Extract the [x, y] coordinate from the center of the cell holding the provided text.  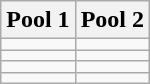
Pool 2 [112, 20]
Pool 1 [38, 20]
